Search for the cell housing the specified text and yield its [x, y] center coordinate. 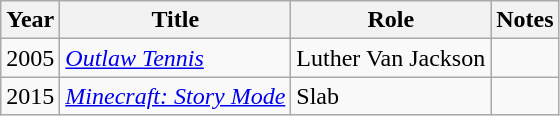
Title [176, 20]
Notes [525, 20]
Luther Van Jackson [391, 58]
Slab [391, 96]
Year [30, 20]
Role [391, 20]
2005 [30, 58]
Minecraft: Story Mode [176, 96]
Outlaw Tennis [176, 58]
2015 [30, 96]
